Detect which cell encompasses the target text, then output its (x, y) center coordinate. 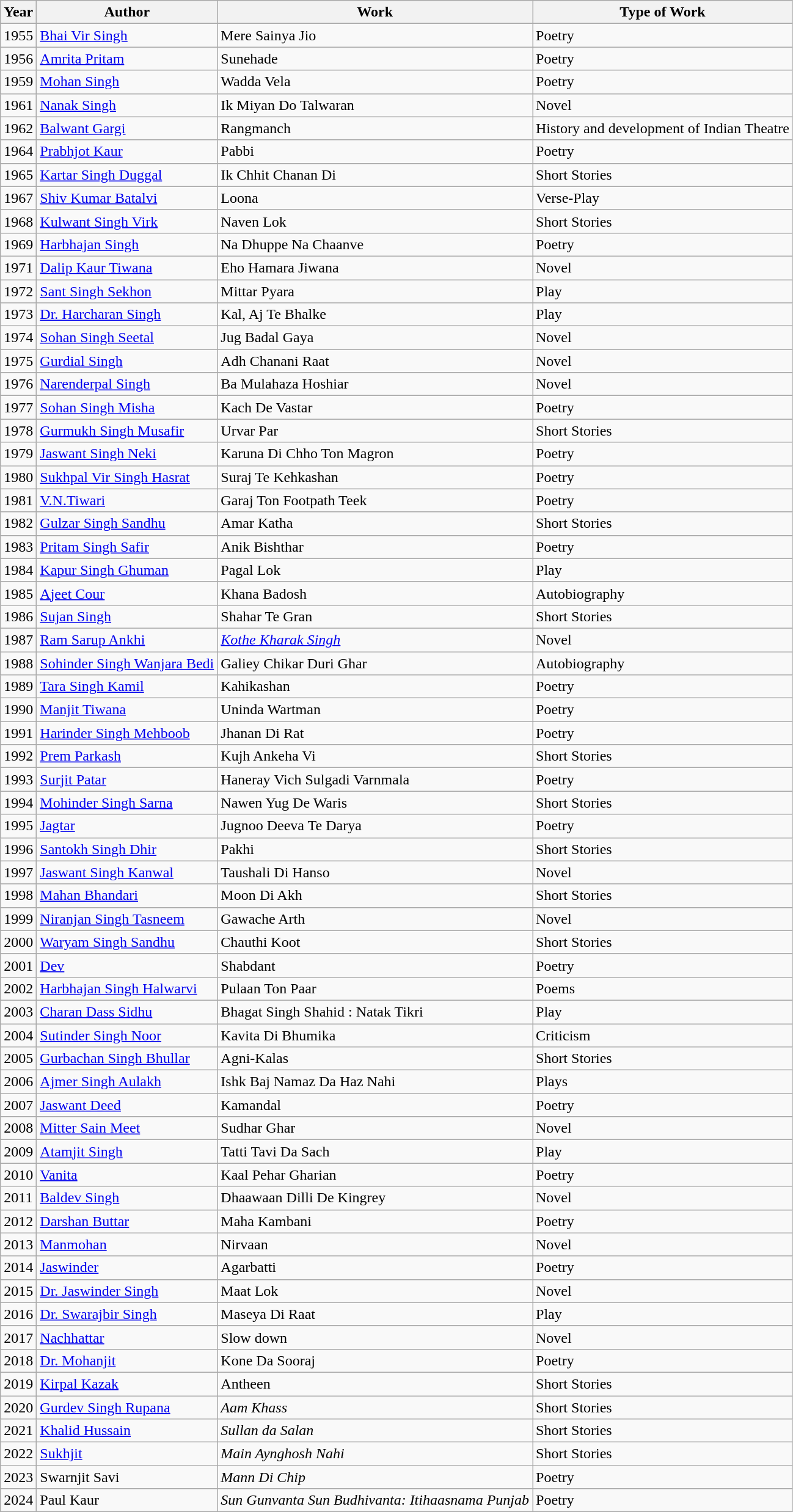
1996 (18, 849)
1968 (18, 221)
V.N.Tiwari (127, 500)
Verse-Play (663, 198)
1974 (18, 338)
1956 (18, 59)
Sukhpal Vir Singh Hasrat (127, 477)
Shiv Kumar Batalvi (127, 198)
Antheen (375, 1384)
Kach De Vastar (375, 407)
2009 (18, 1152)
2007 (18, 1105)
Swarnjit Savi (127, 1477)
1975 (18, 361)
Shabdant (375, 965)
Kaal Pehar Gharian (375, 1175)
Dr. Harcharan Singh (127, 315)
Pulaan Ton Paar (375, 988)
Shahar Te Gran (375, 616)
Harinder Singh Mehboob (127, 733)
Aam Khass (375, 1407)
2017 (18, 1337)
Sullan da Salan (375, 1431)
Dr. Jaswinder Singh (127, 1291)
1976 (18, 384)
Agni-Kalas (375, 1059)
Jugnoo Deeva Te Darya (375, 826)
2023 (18, 1477)
1979 (18, 454)
Uninda Wartman (375, 710)
Sohan Singh Misha (127, 407)
Garaj Ton Footpath Teek (375, 500)
Gawache Arth (375, 919)
Author (127, 12)
Narenderpal Singh (127, 384)
Pabbi (375, 152)
Charan Dass Sidhu (127, 1012)
2002 (18, 988)
1985 (18, 593)
Gurmukh Singh Musafir (127, 431)
Dr. Swarajbir Singh (127, 1314)
Poems (663, 988)
Waryam Singh Sandhu (127, 942)
Jaswinder (127, 1268)
Main Aynghosh Nahi (375, 1454)
Kone Da Sooraj (375, 1360)
1993 (18, 780)
Slow down (375, 1337)
2004 (18, 1035)
Gurbachan Singh Bhullar (127, 1059)
2014 (18, 1268)
Ik Miyan Do Talwaran (375, 105)
Dhaawaan Dilli De Kingrey (375, 1198)
Kujh Ankeha Vi (375, 756)
1987 (18, 640)
Criticism (663, 1035)
Kal, Aj Te Bhalke (375, 315)
Sohan Singh Seetal (127, 338)
1983 (18, 547)
Sohinder Singh Wanjara Bedi (127, 663)
Nirvaan (375, 1244)
Ajmer Singh Aulakh (127, 1082)
Kirpal Kazak (127, 1384)
Mitter Sain Meet (127, 1128)
Haneray Vich Sulgadi Varnmala (375, 780)
Atamjit Singh (127, 1152)
1973 (18, 315)
Sun Gunvanta Sun Budhivanta: Itihaasnama Punjab (375, 1500)
Jagtar (127, 826)
Anik Bishthar (375, 547)
2001 (18, 965)
Pakhi (375, 849)
Urvar Par (375, 431)
Work (375, 12)
1962 (18, 128)
Plays (663, 1082)
Jaswant Singh Neki (127, 454)
2011 (18, 1198)
1977 (18, 407)
Khalid Hussain (127, 1431)
2010 (18, 1175)
Rangmanch (375, 128)
1971 (18, 268)
Ram Sarup Ankhi (127, 640)
Kartar Singh Duggal (127, 175)
2006 (18, 1082)
Agarbatti (375, 1268)
Kulwant Singh Virk (127, 221)
2020 (18, 1407)
2008 (18, 1128)
Eho Hamara Jiwana (375, 268)
Khana Badosh (375, 593)
1967 (18, 198)
2019 (18, 1384)
Ik Chhit Chanan Di (375, 175)
Balwant Gargi (127, 128)
Dev (127, 965)
Chauthi Koot (375, 942)
Kahikashan (375, 687)
2021 (18, 1431)
Kapur Singh Ghuman (127, 570)
1972 (18, 291)
1986 (18, 616)
Maat Lok (375, 1291)
Sunehade (375, 59)
Galiey Chikar Duri Ghar (375, 663)
2005 (18, 1059)
Mahan Bhandari (127, 896)
Nanak Singh (127, 105)
Kavita Di Bhumika (375, 1035)
2015 (18, 1291)
2022 (18, 1454)
Jug Badal Gaya (375, 338)
Bhagat Singh Shahid : Natak Tikri (375, 1012)
Maha Kambani (375, 1221)
Type of Work (663, 12)
Ajeet Cour (127, 593)
Prabhjot Kaur (127, 152)
Niranjan Singh Tasneem (127, 919)
1997 (18, 872)
1964 (18, 152)
Sukhjit (127, 1454)
Mohan Singh (127, 82)
2012 (18, 1221)
Kothe Kharak Singh (375, 640)
1992 (18, 756)
1981 (18, 500)
Vanita (127, 1175)
Amar Katha (375, 524)
Kamandal (375, 1105)
Sudhar Ghar (375, 1128)
Naven Lok (375, 221)
Bhai Vir Singh (127, 35)
1965 (18, 175)
1988 (18, 663)
2000 (18, 942)
1990 (18, 710)
1969 (18, 244)
Maseya Di Raat (375, 1314)
Year (18, 12)
Wadda Vela (375, 82)
Jaswant Deed (127, 1105)
1989 (18, 687)
Tatti Tavi Da Sach (375, 1152)
Ba Mulahaza Hoshiar (375, 384)
Suraj Te Kehkashan (375, 477)
1959 (18, 82)
Manmohan (127, 1244)
Sutinder Singh Noor (127, 1035)
1978 (18, 431)
Loona (375, 198)
2018 (18, 1360)
Prem Parkash (127, 756)
2024 (18, 1500)
1994 (18, 803)
Gurdev Singh Rupana (127, 1407)
Karuna Di Chho Ton Magron (375, 454)
Taushali Di Hanso (375, 872)
1998 (18, 896)
Darshan Buttar (127, 1221)
Santokh Singh Dhir (127, 849)
Pritam Singh Safir (127, 547)
Manjit Tiwana (127, 710)
Mann Di Chip (375, 1477)
Mittar Pyara (375, 291)
1999 (18, 919)
Mere Sainya Jio (375, 35)
Paul Kaur (127, 1500)
Gulzar Singh Sandhu (127, 524)
Gurdial Singh (127, 361)
Sant Singh Sekhon (127, 291)
Adh Chanani Raat (375, 361)
1955 (18, 35)
Jaswant Singh Kanwal (127, 872)
Jhanan Di Rat (375, 733)
1961 (18, 105)
1982 (18, 524)
Mohinder Singh Sarna (127, 803)
Na Dhuppe Na Chaanve (375, 244)
Ishk Baj Namaz Da Haz Nahi (375, 1082)
1991 (18, 733)
Dalip Kaur Tiwana (127, 268)
1980 (18, 477)
1995 (18, 826)
Baldev Singh (127, 1198)
Amrita Pritam (127, 59)
Dr. Mohanjit (127, 1360)
2016 (18, 1314)
Nachhattar (127, 1337)
Pagal Lok (375, 570)
Moon Di Akh (375, 896)
1984 (18, 570)
2013 (18, 1244)
History and development of Indian Theatre (663, 128)
Nawen Yug De Waris (375, 803)
Tara Singh Kamil (127, 687)
Sujan Singh (127, 616)
Harbhajan Singh Halwarvi (127, 988)
Surjit Patar (127, 780)
Harbhajan Singh (127, 244)
2003 (18, 1012)
